Scan for the cell matching the given text and deliver its (X, Y) coordinate at center. 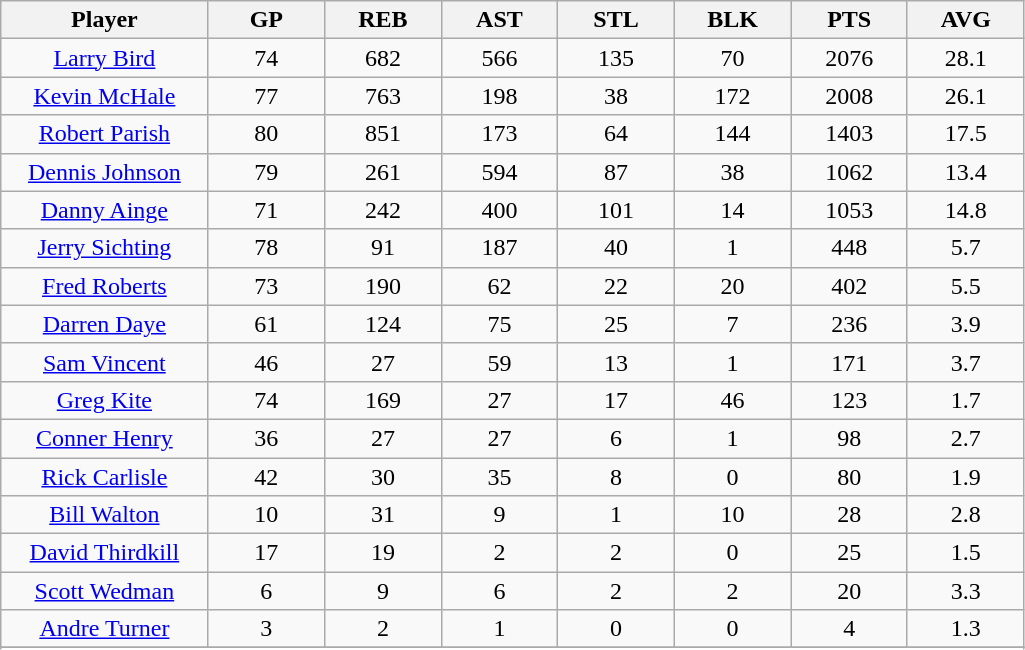
4 (850, 629)
77 (266, 96)
3.7 (966, 362)
91 (384, 248)
28.1 (966, 58)
682 (384, 58)
73 (266, 286)
236 (850, 324)
172 (732, 96)
62 (500, 286)
851 (384, 134)
448 (850, 248)
8 (616, 477)
763 (384, 96)
13.4 (966, 172)
Darren Daye (104, 324)
AST (500, 20)
123 (850, 400)
3.3 (966, 591)
594 (500, 172)
171 (850, 362)
PTS (850, 20)
Fred Roberts (104, 286)
101 (616, 210)
78 (266, 248)
5.7 (966, 248)
14 (732, 210)
198 (500, 96)
1.3 (966, 629)
REB (384, 20)
7 (732, 324)
22 (616, 286)
30 (384, 477)
1062 (850, 172)
2.7 (966, 438)
71 (266, 210)
35 (500, 477)
135 (616, 58)
400 (500, 210)
1053 (850, 210)
STL (616, 20)
75 (500, 324)
1.9 (966, 477)
36 (266, 438)
173 (500, 134)
Scott Wedman (104, 591)
87 (616, 172)
19 (384, 553)
187 (500, 248)
2.8 (966, 515)
566 (500, 58)
14.8 (966, 210)
261 (384, 172)
1403 (850, 134)
Bill Walton (104, 515)
David Thirdkill (104, 553)
13 (616, 362)
BLK (732, 20)
1.7 (966, 400)
5.5 (966, 286)
59 (500, 362)
3.9 (966, 324)
Robert Parish (104, 134)
17.5 (966, 134)
64 (616, 134)
26.1 (966, 96)
144 (732, 134)
190 (384, 286)
28 (850, 515)
40 (616, 248)
124 (384, 324)
70 (732, 58)
2008 (850, 96)
Greg Kite (104, 400)
98 (850, 438)
2076 (850, 58)
402 (850, 286)
Player (104, 20)
Danny Ainge (104, 210)
42 (266, 477)
242 (384, 210)
Rick Carlisle (104, 477)
GP (266, 20)
3 (266, 629)
AVG (966, 20)
Larry Bird (104, 58)
79 (266, 172)
Sam Vincent (104, 362)
Andre Turner (104, 629)
169 (384, 400)
Jerry Sichting (104, 248)
31 (384, 515)
61 (266, 324)
Dennis Johnson (104, 172)
1.5 (966, 553)
Kevin McHale (104, 96)
Conner Henry (104, 438)
